Return the [x, y] coordinate for the center point of the cell that contains the specified text.  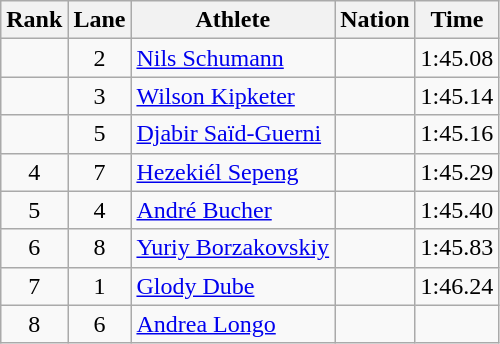
Wilson Kipketer [233, 96]
1:45.08 [457, 58]
Athlete [233, 20]
Lane [100, 20]
3 [100, 96]
1:45.14 [457, 96]
1:45.16 [457, 134]
Time [457, 20]
1:45.40 [457, 210]
1:45.83 [457, 248]
1:45.29 [457, 172]
Rank [34, 20]
Andrea Longo [233, 324]
Yuriy Borzakovskiy [233, 248]
Nils Schumann [233, 58]
Nation [375, 20]
Djabir Saïd-Guerni [233, 134]
1:46.24 [457, 286]
1 [100, 286]
Glody Dube [233, 286]
2 [100, 58]
André Bucher [233, 210]
Hezekiél Sepeng [233, 172]
